Identify which cell holds the provided text, then report its [X, Y] central coordinate. 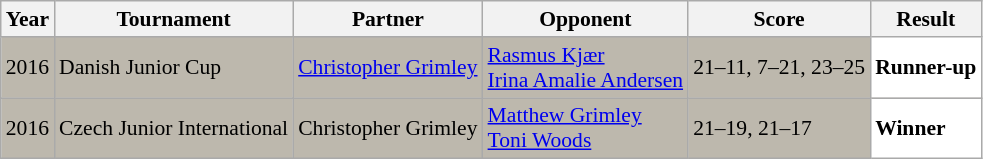
Partner [388, 19]
Matthew Grimley Toni Woods [586, 128]
Tournament [174, 19]
Score [779, 19]
Rasmus Kjær Irina Amalie Andersen [586, 68]
Winner [926, 128]
Czech Junior International [174, 128]
Result [926, 19]
21–11, 7–21, 23–25 [779, 68]
Year [28, 19]
Opponent [586, 19]
Runner-up [926, 68]
Danish Junior Cup [174, 68]
21–19, 21–17 [779, 128]
